From the cell containing the given text, extract its center point as [x, y] coordinate. 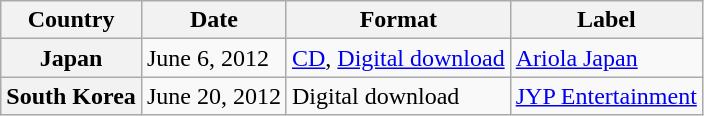
June 6, 2012 [214, 58]
Date [214, 20]
Japan [72, 58]
South Korea [72, 96]
Ariola Japan [606, 58]
Digital download [398, 96]
June 20, 2012 [214, 96]
Label [606, 20]
JYP Entertainment [606, 96]
CD, Digital download [398, 58]
Format [398, 20]
Country [72, 20]
